Locate the cell with the specified text and output its (X, Y) center coordinate. 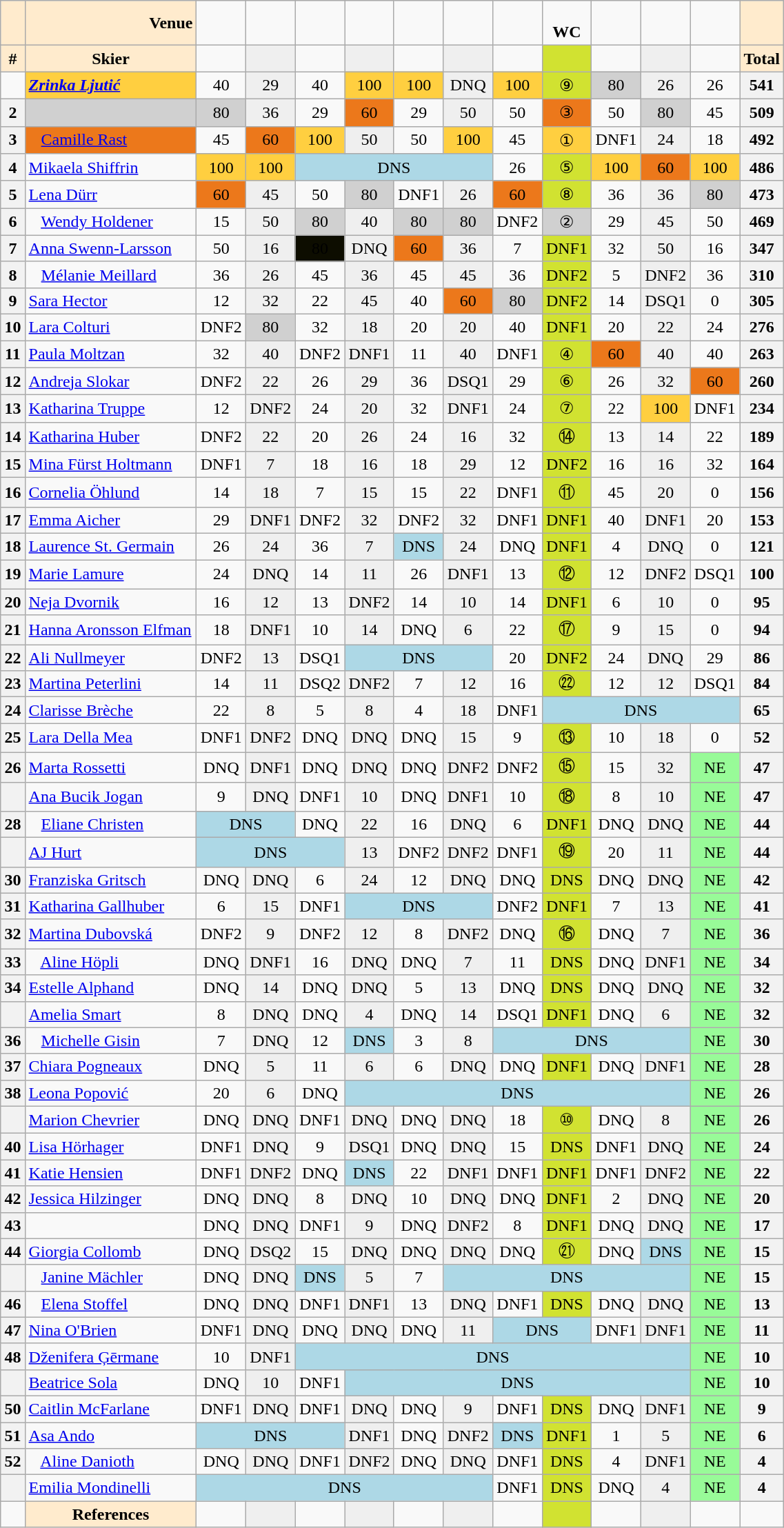
Caitlin McFarlane (110, 1409)
Camille Rast (110, 140)
⑱ (567, 797)
Jessica Hilzinger (110, 1199)
Martina Dubovská (110, 934)
⑨ (567, 86)
Dženifera Ģērmane (110, 1356)
㉒ (567, 684)
Hanna Aronsson Elfman (110, 630)
Ali Nullmeyer (110, 658)
Laurence St. Germain (110, 546)
Janine Mächler (110, 1278)
43 (12, 1225)
234 (762, 409)
509 (762, 112)
Lara Della Mea (110, 738)
Zrinka Ljutić (110, 86)
Mina Fürst Holtmann (110, 465)
Andreja Slokar (110, 381)
121 (762, 546)
Wendy Holdener (110, 222)
260 (762, 381)
Mikaela Shiffrin (110, 168)
Martina Peterlini (110, 684)
Asa Ando (110, 1435)
473 (762, 194)
Venue (110, 23)
Lena Dürr (110, 194)
Chiara Pogneaux (110, 1067)
Marion Chevrier (110, 1120)
⑤ (567, 168)
Katharina Huber (110, 437)
541 (762, 86)
Emilia Mondinelli (110, 1488)
Elena Stoffel (110, 1304)
Emma Aicher (110, 520)
21 (12, 630)
Michelle Gisin (110, 1041)
Aline Höpli (110, 962)
305 (762, 301)
Franziska Gritsch (110, 880)
37 (12, 1067)
Clarisse Brèche (110, 710)
65 (762, 710)
310 (762, 274)
⑮ (567, 767)
23 (12, 684)
Anna Swenn-Larsson (110, 248)
Katie Hensien (110, 1173)
492 (762, 140)
② (567, 222)
Nina O'Brien (110, 1330)
Eliane Christen (110, 825)
⑥ (567, 381)
⑬ (567, 738)
⑯ (567, 934)
⑪ (567, 492)
Estelle Alphand (110, 988)
486 (762, 168)
⑲ (567, 852)
Mélanie Meillard (110, 274)
Total (762, 59)
46 (12, 1304)
38 (12, 1093)
86 (762, 658)
1 (616, 1435)
Amelia Smart (110, 1014)
51 (12, 1435)
WC (567, 23)
⑰ (567, 630)
Skier (110, 59)
Lisa Hörhager (110, 1147)
276 (762, 327)
Beatrice Sola (110, 1383)
Katharina Truppe (110, 409)
# (12, 59)
347 (762, 248)
⑫ (567, 575)
⑭ (567, 437)
References (110, 1514)
164 (762, 465)
Paula Moltzan (110, 354)
25 (12, 738)
㉑ (567, 1251)
156 (762, 492)
95 (762, 602)
④ (567, 354)
263 (762, 354)
48 (12, 1356)
Sara Hector (110, 301)
Marta Rossetti (110, 767)
⑩ (567, 1120)
Leona Popović (110, 1093)
Neja Dvornik (110, 602)
31 (12, 906)
Marie Lamure (110, 575)
⑦ (567, 409)
Katharina Gallhuber (110, 906)
③ (567, 112)
189 (762, 437)
Lara Colturi (110, 327)
① (567, 140)
Giorgia Collomb (110, 1251)
94 (762, 630)
469 (762, 222)
33 (12, 962)
Cornelia Öhlund (110, 492)
19 (12, 575)
AJ Hurt (110, 852)
Aline Danioth (110, 1462)
84 (762, 684)
153 (762, 520)
⑧ (567, 194)
Ana Bucik Jogan (110, 797)
